Capture the cell that displays the provided text and extract its [X, Y] central coordinate. 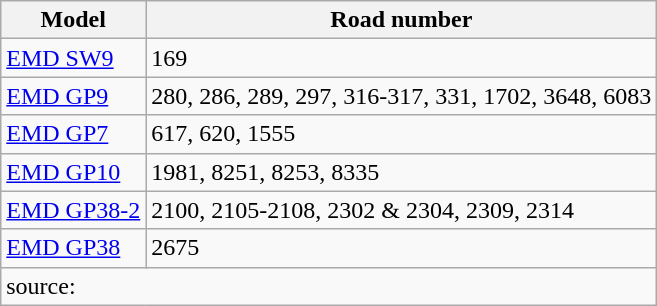
source: [329, 286]
EMD GP38-2 [74, 210]
EMD GP10 [74, 172]
617, 620, 1555 [402, 134]
EMD GP7 [74, 134]
EMD SW9 [74, 58]
2675 [402, 248]
Model [74, 20]
1981, 8251, 8253, 8335 [402, 172]
169 [402, 58]
2100, 2105-2108, 2302 & 2304, 2309, 2314 [402, 210]
280, 286, 289, 297, 316-317, 331, 1702, 3648, 6083 [402, 96]
EMD GP9 [74, 96]
EMD GP38 [74, 248]
Road number [402, 20]
